Output the [X, Y] coordinate of the center of the cell containing the given text.  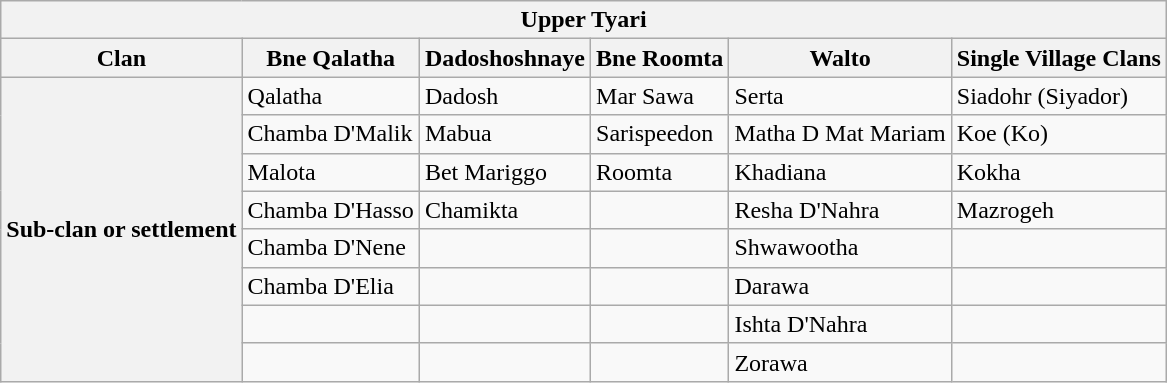
Mabua [504, 134]
Qalatha [330, 96]
Zorawa [840, 362]
Matha D Mat Mariam [840, 134]
Bne Qalatha [330, 58]
Bne Roomta [660, 58]
Clan [122, 58]
Chamba D'Elia [330, 286]
Roomta [660, 172]
Mar Sawa [660, 96]
Malota [330, 172]
Walto [840, 58]
Chamba D'Hasso [330, 210]
Resha D'Nahra [840, 210]
Sarispeedon [660, 134]
Upper Tyari [584, 20]
Khadiana [840, 172]
Siadohr (Siyador) [1058, 96]
Shwawootha [840, 248]
Serta [840, 96]
Chamba D'Malik [330, 134]
Chamikta [504, 210]
Chamba D'Nene [330, 248]
Ishta D'Nahra [840, 324]
Koe (Ko) [1058, 134]
Dadoshoshnaye [504, 58]
Darawa [840, 286]
Sub-clan or settlement [122, 229]
Kokha [1058, 172]
Single Village Clans [1058, 58]
Mazrogeh [1058, 210]
Bet Mariggo [504, 172]
Dadosh [504, 96]
